Determine the [X, Y] coordinate at the center of the cell enclosing the given text.  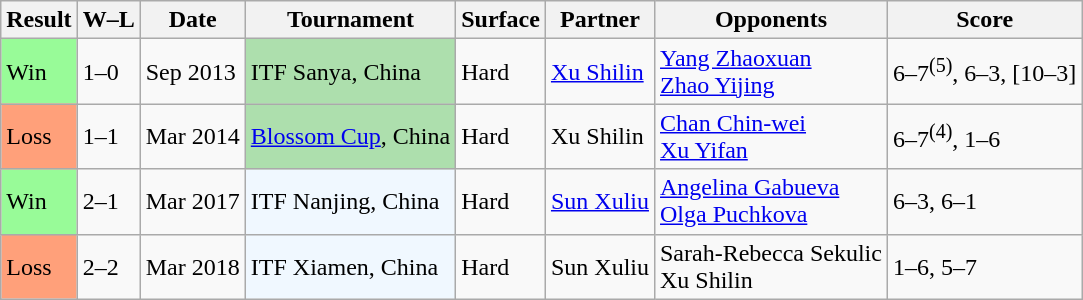
Mar 2017 [192, 202]
Score [984, 20]
Tournament [350, 20]
Mar 2014 [192, 136]
ITF Sanya, China [350, 72]
Surface [501, 20]
Mar 2018 [192, 266]
Chan Chin-wei Xu Yifan [770, 136]
1–6, 5–7 [984, 266]
6–3, 6–1 [984, 202]
2–2 [108, 266]
2–1 [108, 202]
ITF Nanjing, China [350, 202]
Sarah-Rebecca Sekulic Xu Shilin [770, 266]
Yang Zhaoxuan Zhao Yijing [770, 72]
Partner [600, 20]
Sep 2013 [192, 72]
Blossom Cup, China [350, 136]
1–0 [108, 72]
Result [39, 20]
Opponents [770, 20]
W–L [108, 20]
1–1 [108, 136]
6–7(4), 1–6 [984, 136]
Date [192, 20]
Angelina Gabueva Olga Puchkova [770, 202]
ITF Xiamen, China [350, 266]
6–7(5), 6–3, [10–3] [984, 72]
